Return the (X, Y) coordinate for the center point of the cell that contains the specified text.  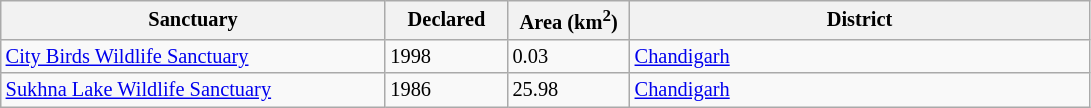
Sanctuary (194, 20)
Declared (446, 20)
Area (km2) (569, 20)
Sukhna Lake Wildlife Sanctuary (194, 90)
District (860, 20)
0.03 (569, 56)
1998 (446, 56)
1986 (446, 90)
25.98 (569, 90)
City Birds Wildlife Sanctuary (194, 56)
